Locate the cell with the specified text and output its (X, Y) center coordinate. 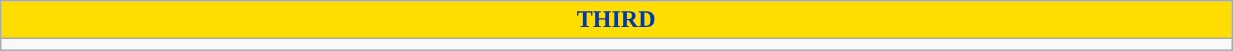
THIRD (616, 20)
